Extract the [X, Y] coordinate from the center of the cell holding the provided text.  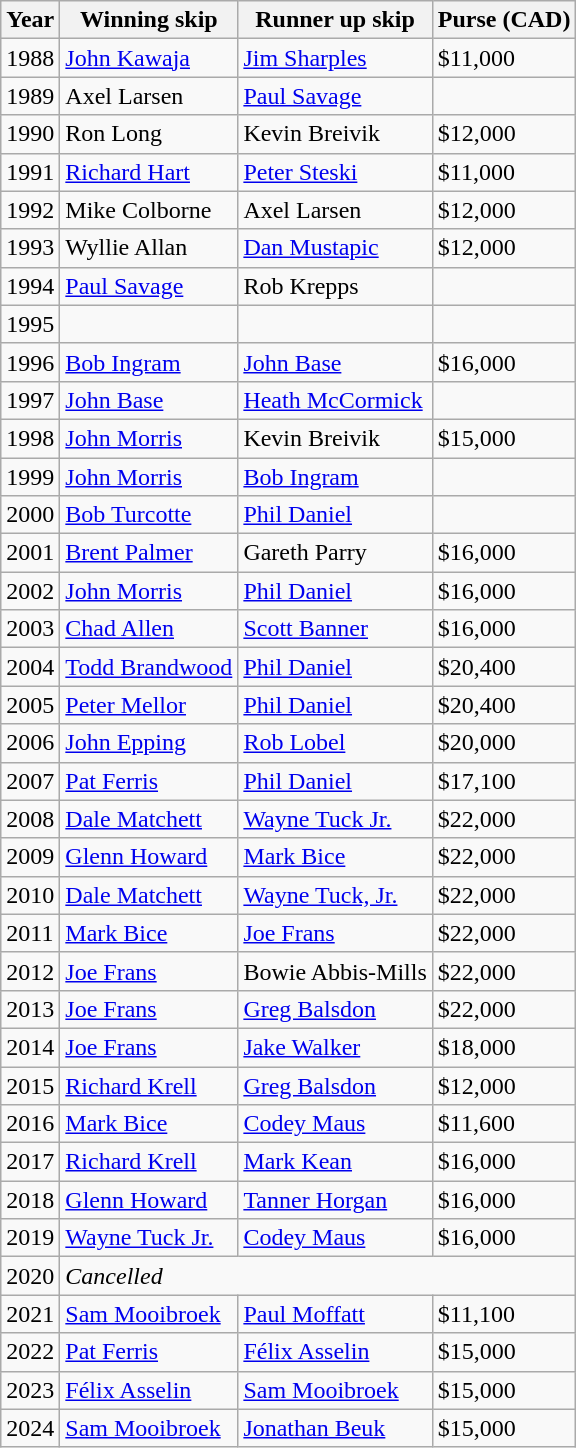
2011 [30, 933]
Heath McCormick [335, 400]
Bob Turcotte [149, 515]
1991 [30, 172]
1995 [30, 324]
1994 [30, 286]
2023 [30, 1390]
2024 [30, 1428]
2020 [30, 1276]
Wayne Tuck, Jr. [335, 895]
$11,600 [504, 1124]
2015 [30, 1085]
Winning skip [149, 20]
Year [30, 20]
John Kawaja [149, 58]
2018 [30, 1200]
2004 [30, 667]
Todd Brandwood [149, 667]
Cancelled [318, 1276]
2009 [30, 857]
1990 [30, 134]
Gareth Parry [335, 553]
2013 [30, 1009]
Mike Colborne [149, 210]
1996 [30, 362]
2016 [30, 1124]
$17,100 [504, 781]
Richard Hart [149, 172]
Mark Kean [335, 1162]
2000 [30, 515]
2010 [30, 895]
Chad Allen [149, 629]
2006 [30, 743]
Rob Krepps [335, 286]
Bowie Abbis-Mills [335, 971]
2019 [30, 1238]
2017 [30, 1162]
Jim Sharples [335, 58]
2002 [30, 591]
$18,000 [504, 1047]
1992 [30, 210]
Rob Lobel [335, 743]
Dan Mustapic [335, 248]
$11,100 [504, 1314]
1998 [30, 438]
Peter Mellor [149, 705]
2021 [30, 1314]
2022 [30, 1352]
Ron Long [149, 134]
1993 [30, 248]
Paul Moffatt [335, 1314]
2007 [30, 781]
1989 [30, 96]
Runner up skip [335, 20]
2001 [30, 553]
Purse (CAD) [504, 20]
Tanner Horgan [335, 1200]
1999 [30, 477]
2003 [30, 629]
1988 [30, 58]
2014 [30, 1047]
$20,000 [504, 743]
2012 [30, 971]
Jake Walker [335, 1047]
John Epping [149, 743]
Jonathan Beuk [335, 1428]
2005 [30, 705]
Brent Palmer [149, 553]
Scott Banner [335, 629]
Peter Steski [335, 172]
2008 [30, 819]
Wyllie Allan [149, 248]
1997 [30, 400]
